Return [x, y] of the center of cell containing provided text 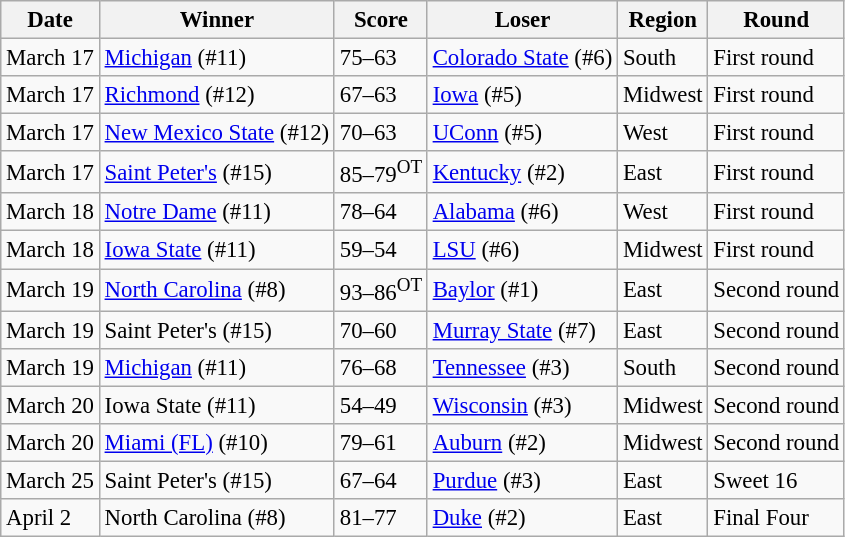
Tennessee (#3) [522, 367]
Loser [522, 20]
UConn (#5) [522, 133]
Auburn (#2) [522, 443]
67–63 [380, 95]
59–54 [380, 250]
81–77 [380, 518]
Winner [216, 20]
Final Four [776, 518]
March 25 [50, 480]
Kentucky (#2) [522, 172]
93–86OT [380, 290]
Duke (#2) [522, 518]
Murray State (#7) [522, 330]
LSU (#6) [522, 250]
Score [380, 20]
70–60 [380, 330]
Alabama (#6) [522, 213]
April 2 [50, 518]
Notre Dame (#11) [216, 213]
76–68 [380, 367]
75–63 [380, 58]
70–63 [380, 133]
Sweet 16 [776, 480]
67–64 [380, 480]
Purdue (#3) [522, 480]
Miami (FL) (#10) [216, 443]
85–79OT [380, 172]
New Mexico State (#12) [216, 133]
Round [776, 20]
Baylor (#1) [522, 290]
Wisconsin (#3) [522, 405]
Iowa (#5) [522, 95]
54–49 [380, 405]
Colorado State (#6) [522, 58]
Richmond (#12) [216, 95]
Date [50, 20]
78–64 [380, 213]
Region [663, 20]
79–61 [380, 443]
